Pinpoint the cell where the given text exists, returning its [X, Y] midpoint coordinate. 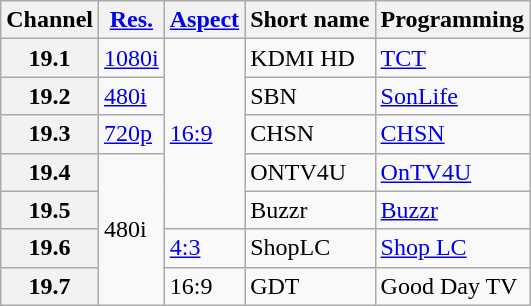
19.2 [50, 96]
Res. [132, 20]
19.3 [50, 134]
Good Day TV [452, 286]
Programming [452, 20]
SBN [310, 96]
ShopLC [310, 248]
ONTV4U [310, 172]
720p [132, 134]
SonLife [452, 96]
19.6 [50, 248]
19.7 [50, 286]
OnTV4U [452, 172]
19.1 [50, 58]
19.4 [50, 172]
4:3 [204, 248]
GDT [310, 286]
1080i [132, 58]
Channel [50, 20]
19.5 [50, 210]
TCT [452, 58]
KDMI HD [310, 58]
Aspect [204, 20]
Short name [310, 20]
Shop LC [452, 248]
